Pinpoint the cell where the given text exists, returning its (X, Y) midpoint coordinate. 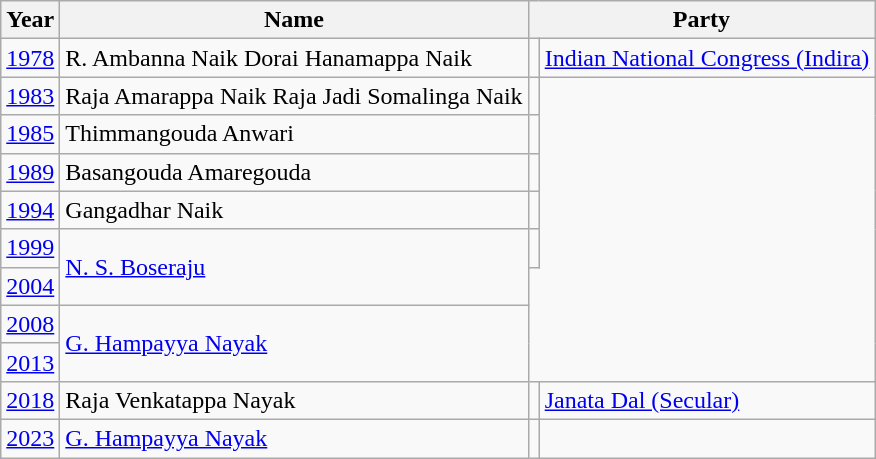
R. Ambanna Naik Dorai Hanamappa Naik (294, 58)
2008 (30, 324)
1989 (30, 172)
Thimmangouda Anwari (294, 134)
Basangouda Amaregouda (294, 172)
2004 (30, 286)
2023 (30, 438)
Gangadhar Naik (294, 210)
1994 (30, 210)
1985 (30, 134)
Indian National Congress (Indira) (707, 58)
Janata Dal (Secular) (707, 400)
Year (30, 20)
Party (702, 20)
1983 (30, 96)
Raja Venkatappa Nayak (294, 400)
Raja Amarappa Naik Raja Jadi Somalinga Naik (294, 96)
1978 (30, 58)
2018 (30, 400)
2013 (30, 362)
Name (294, 20)
1999 (30, 248)
N. S. Boseraju (294, 267)
